Pinpoint the cell where the given text exists, returning its [x, y] midpoint coordinate. 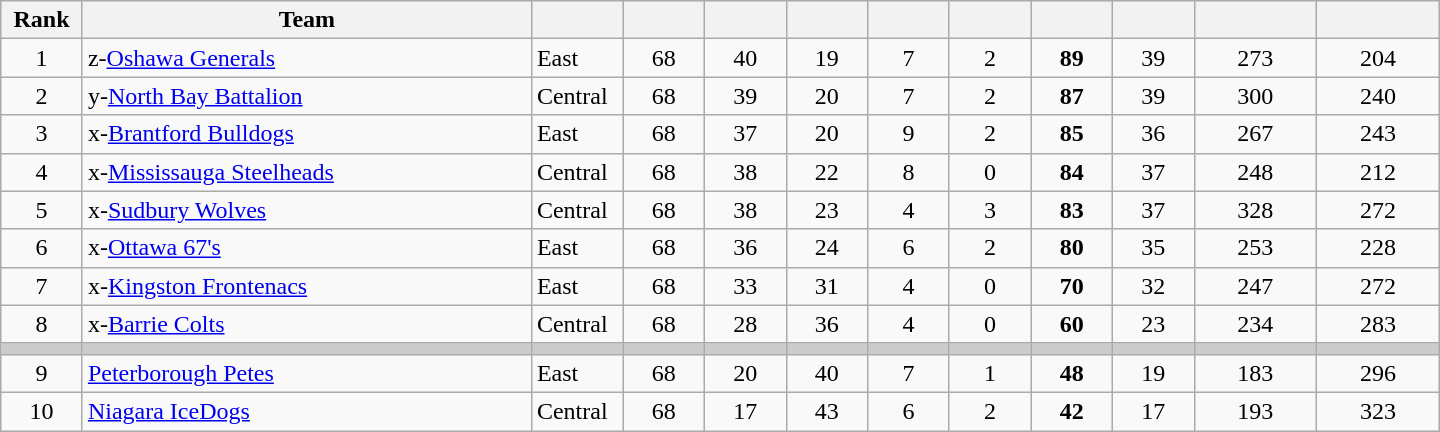
240 [1378, 96]
x-Ottawa 67's [306, 248]
x-Mississauga Steelheads [306, 172]
183 [1255, 373]
193 [1255, 411]
35 [1153, 248]
y-North Bay Battalion [306, 96]
22 [827, 172]
x-Brantford Bulldogs [306, 134]
87 [1072, 96]
z-Oshawa Generals [306, 58]
300 [1255, 96]
83 [1072, 210]
283 [1378, 324]
42 [1072, 411]
296 [1378, 373]
Team [306, 20]
10 [42, 411]
84 [1072, 172]
323 [1378, 411]
247 [1255, 286]
70 [1072, 286]
60 [1072, 324]
Rank [42, 20]
267 [1255, 134]
5 [42, 210]
28 [745, 324]
x-Kingston Frontenacs [306, 286]
43 [827, 411]
328 [1255, 210]
48 [1072, 373]
x-Barrie Colts [306, 324]
85 [1072, 134]
Niagara IceDogs [306, 411]
243 [1378, 134]
x-Sudbury Wolves [306, 210]
24 [827, 248]
Peterborough Petes [306, 373]
33 [745, 286]
234 [1255, 324]
32 [1153, 286]
80 [1072, 248]
89 [1072, 58]
248 [1255, 172]
31 [827, 286]
253 [1255, 248]
273 [1255, 58]
228 [1378, 248]
204 [1378, 58]
212 [1378, 172]
